For the text-containing cell, return its midpoint in [x, y] coordinate format. 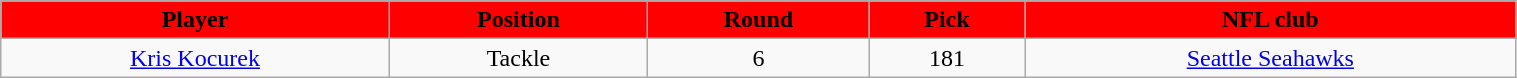
181 [946, 58]
Seattle Seahawks [1270, 58]
6 [759, 58]
Player [196, 20]
Tackle [518, 58]
Position [518, 20]
NFL club [1270, 20]
Pick [946, 20]
Round [759, 20]
Kris Kocurek [196, 58]
